Output the [X, Y] coordinate of the center of the cell containing the given text.  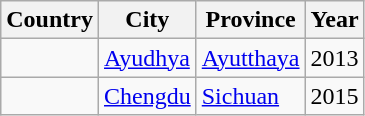
Ayutthaya [250, 58]
Chengdu [147, 96]
Year [334, 20]
2015 [334, 96]
Ayudhya [147, 58]
Province [250, 20]
2013 [334, 58]
Sichuan [250, 96]
City [147, 20]
Country [50, 20]
